Search for the cell housing the specified text and yield its [x, y] center coordinate. 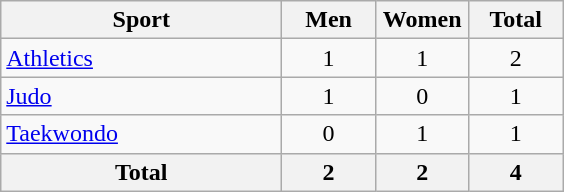
Athletics [142, 58]
Men [329, 20]
Sport [142, 20]
Judo [142, 96]
4 [516, 172]
Taekwondo [142, 134]
Women [422, 20]
